Locate the cell with the specified text and output its (x, y) center coordinate. 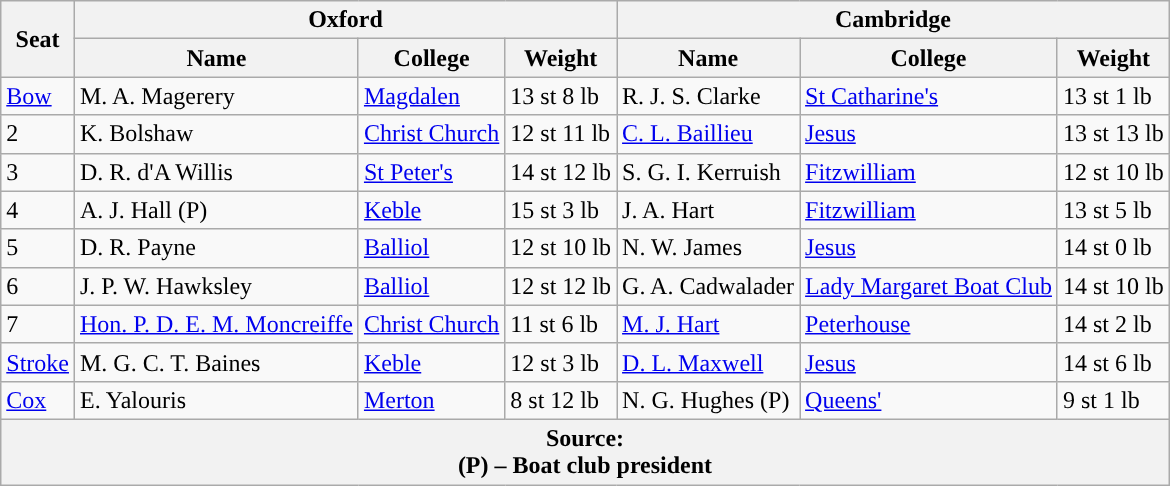
St Peter's (431, 172)
D. R. Payne (216, 248)
13 st 5 lb (1113, 210)
N. W. James (708, 248)
5 (38, 248)
M. G. C. T. Baines (216, 362)
Peterhouse (929, 324)
13 st 1 lb (1113, 96)
14 st 2 lb (1113, 324)
12 st 12 lb (561, 286)
Lady Margaret Boat Club (929, 286)
Hon. P. D. E. M. Moncreiffe (216, 324)
15 st 3 lb (561, 210)
2 (38, 134)
14 st 12 lb (561, 172)
14 st 0 lb (1113, 248)
6 (38, 286)
11 st 6 lb (561, 324)
R. J. S. Clarke (708, 96)
D. R. d'A Willis (216, 172)
S. G. I. Kerruish (708, 172)
J. A. Hart (708, 210)
E. Yalouris (216, 400)
Cambridge (894, 20)
Merton (431, 400)
Seat (38, 39)
13 st 13 lb (1113, 134)
Queens' (929, 400)
14 st 6 lb (1113, 362)
M. J. Hart (708, 324)
Stroke (38, 362)
13 st 8 lb (561, 96)
9 st 1 lb (1113, 400)
Magdalen (431, 96)
Source:(P) – Boat club president (585, 452)
8 st 12 lb (561, 400)
12 st 11 lb (561, 134)
4 (38, 210)
12 st 3 lb (561, 362)
J. P. W. Hawksley (216, 286)
14 st 10 lb (1113, 286)
A. J. Hall (P) (216, 210)
Bow (38, 96)
M. A. Magerery (216, 96)
Cox (38, 400)
K. Bolshaw (216, 134)
7 (38, 324)
C. L. Baillieu (708, 134)
3 (38, 172)
St Catharine's (929, 96)
D. L. Maxwell (708, 362)
N. G. Hughes (P) (708, 400)
Oxford (345, 20)
G. A. Cadwalader (708, 286)
